Determine the [x, y] coordinate at the center of the cell enclosing the given text.  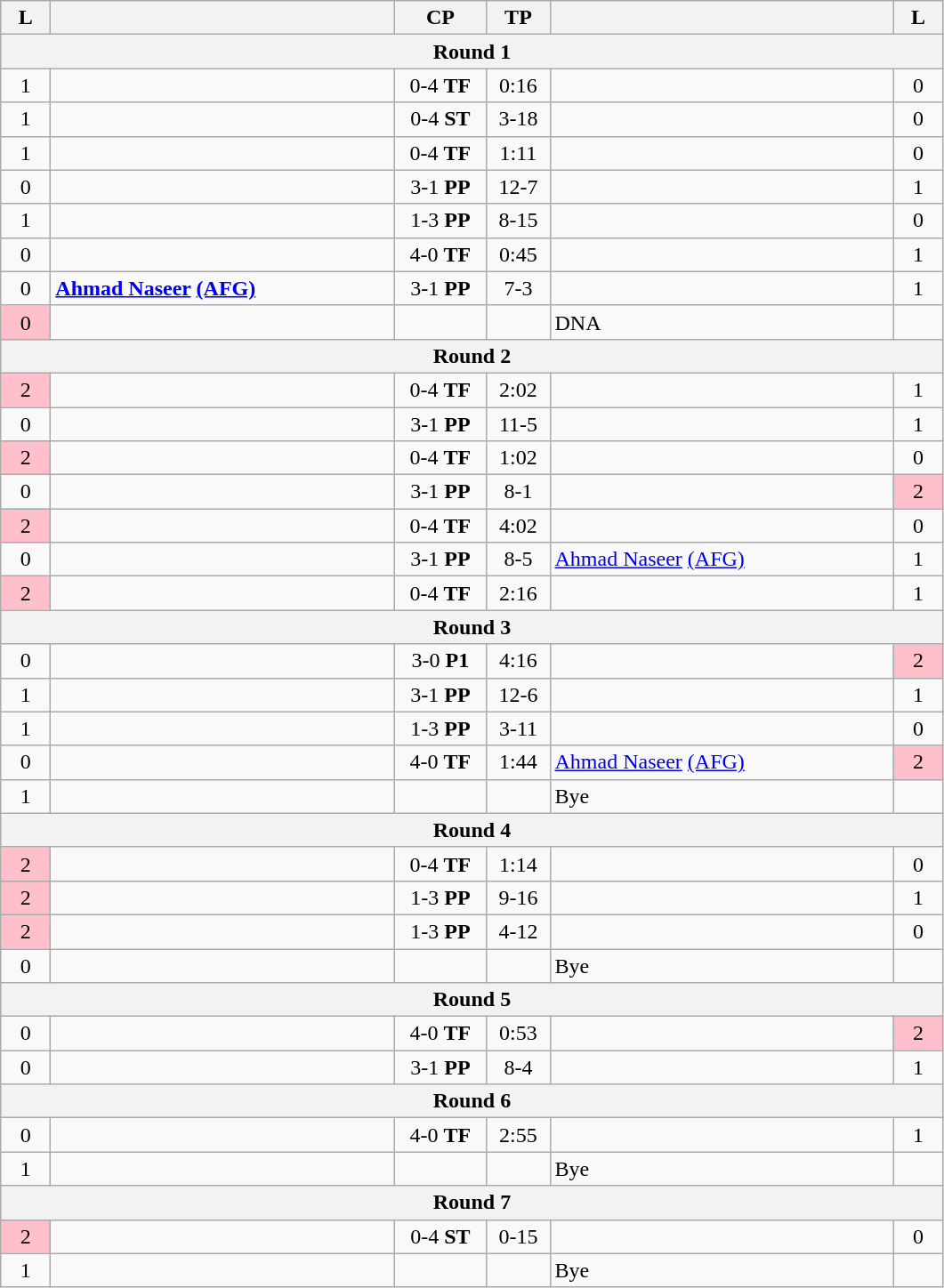
3-0 P1 [440, 661]
8-4 [518, 1067]
8-15 [518, 221]
1:02 [518, 458]
CP [440, 18]
TP [518, 18]
4:16 [518, 661]
Round 4 [472, 830]
3-18 [518, 119]
Round 1 [472, 52]
9-16 [518, 898]
Round 5 [472, 1000]
2:55 [518, 1135]
1:44 [518, 762]
4:02 [518, 526]
Round 3 [472, 627]
Round 2 [472, 356]
0-15 [518, 1236]
12-7 [518, 187]
8-1 [518, 492]
1:11 [518, 153]
0:45 [518, 254]
DNA [722, 322]
8-5 [518, 559]
1:14 [518, 864]
2:02 [518, 390]
Round 7 [472, 1203]
7-3 [518, 288]
11-5 [518, 424]
4-12 [518, 931]
Round 6 [472, 1101]
12-6 [518, 695]
3-11 [518, 729]
0:53 [518, 1034]
0:16 [518, 85]
2:16 [518, 593]
